Find where the given text appears and provide that cell's center as [X, Y] coordinate. 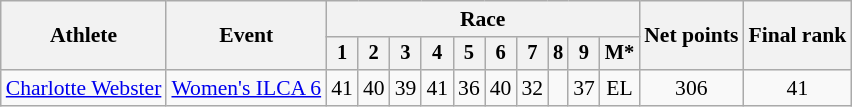
36 [469, 88]
306 [691, 88]
37 [584, 88]
7 [532, 54]
Women's ILCA 6 [246, 88]
Final rank [797, 36]
EL [620, 88]
Athlete [84, 36]
8 [558, 54]
3 [406, 54]
6 [501, 54]
Net points [691, 36]
2 [374, 54]
Race [482, 19]
32 [532, 88]
9 [584, 54]
Event [246, 36]
5 [469, 54]
39 [406, 88]
M* [620, 54]
Charlotte Webster [84, 88]
4 [437, 54]
1 [342, 54]
